Provide the (X, Y) coordinate of the cell's center where the given text is located.  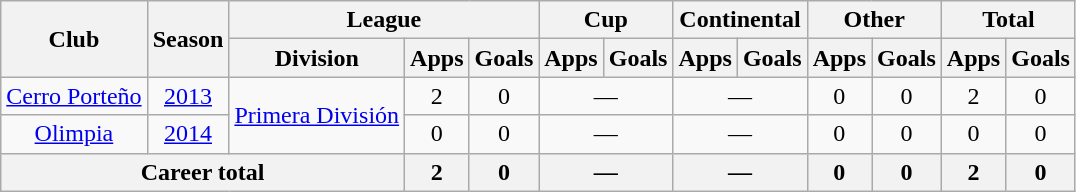
2013 (188, 96)
Olimpia (74, 134)
League (384, 20)
2014 (188, 134)
Cerro Porteño (74, 96)
Season (188, 39)
Club (74, 39)
Career total (203, 172)
Other (874, 20)
Primera División (317, 115)
Cup (606, 20)
Division (317, 58)
Total (1008, 20)
Continental (740, 20)
